Capture the cell that displays the provided text and extract its [x, y] central coordinate. 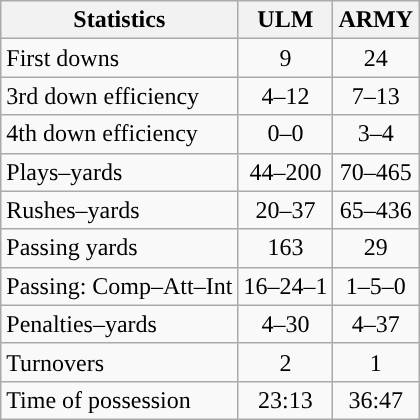
9 [286, 58]
3rd down efficiency [120, 96]
0–0 [286, 134]
Statistics [120, 20]
7–13 [376, 96]
Passing yards [120, 248]
3–4 [376, 134]
Plays–yards [120, 172]
1–5–0 [376, 286]
1 [376, 362]
24 [376, 58]
70–465 [376, 172]
44–200 [286, 172]
ARMY [376, 20]
65–436 [376, 210]
Passing: Comp–Att–Int [120, 286]
36:47 [376, 400]
4–37 [376, 324]
ULM [286, 20]
4–12 [286, 96]
2 [286, 362]
163 [286, 248]
16–24–1 [286, 286]
Time of possession [120, 400]
4–30 [286, 324]
Rushes–yards [120, 210]
23:13 [286, 400]
Penalties–yards [120, 324]
Turnovers [120, 362]
4th down efficiency [120, 134]
First downs [120, 58]
29 [376, 248]
20–37 [286, 210]
